Locate the cell with the specified text and output its (x, y) center coordinate. 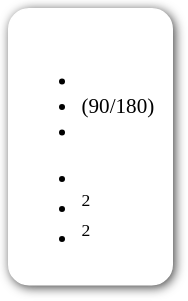
(90/180)22 (88, 146)
